Extract the [X, Y] coordinate from the center of the cell holding the provided text.  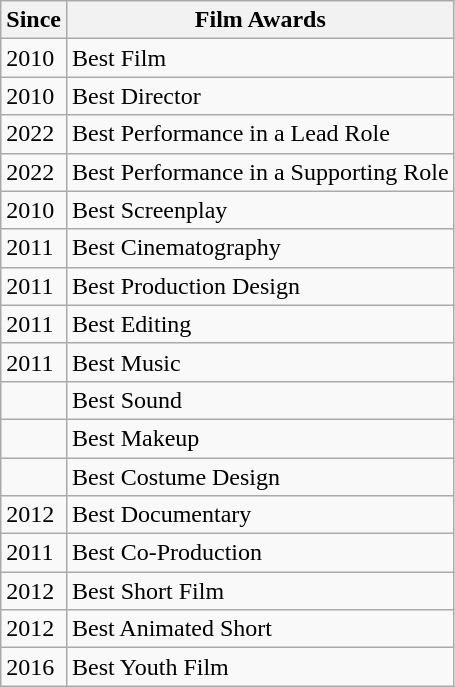
Since [34, 20]
Best Costume Design [260, 477]
Best Short Film [260, 591]
Best Co-Production [260, 553]
Best Screenplay [260, 210]
Best Youth Film [260, 667]
Best Performance in a Lead Role [260, 134]
Best Performance in a Supporting Role [260, 172]
Best Animated Short [260, 629]
Best Film [260, 58]
Best Documentary [260, 515]
2016 [34, 667]
Best Cinematography [260, 248]
Best Director [260, 96]
Best Sound [260, 400]
Best Makeup [260, 438]
Best Editing [260, 324]
Best Production Design [260, 286]
Film Awards [260, 20]
Best Music [260, 362]
